Scan for the cell matching the given text and deliver its [x, y] coordinate at center. 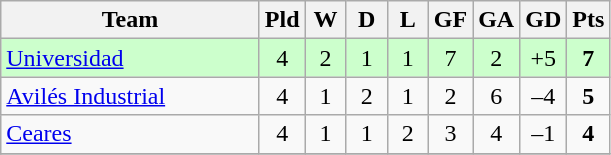
6 [496, 96]
3 [450, 134]
GA [496, 20]
Avilés Industrial [130, 96]
–4 [544, 96]
Team [130, 20]
Pts [588, 20]
D [366, 20]
5 [588, 96]
Pld [282, 20]
+5 [544, 58]
GF [450, 20]
GD [544, 20]
L [408, 20]
–1 [544, 134]
Ceares [130, 134]
Universidad [130, 58]
W [326, 20]
